From the cell containing the given text, extract its center point as [X, Y] coordinate. 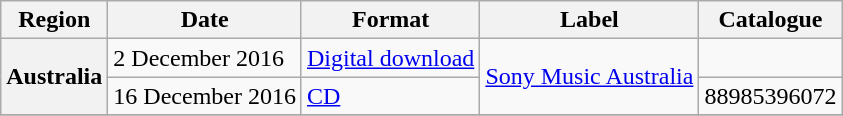
Sony Music Australia [590, 77]
2 December 2016 [205, 58]
Digital download [390, 58]
Catalogue [770, 20]
Region [54, 20]
Label [590, 20]
Format [390, 20]
Date [205, 20]
16 December 2016 [205, 96]
CD [390, 96]
88985396072 [770, 96]
Australia [54, 77]
